Provide the (X, Y) coordinate of the cell's center where the given text is located.  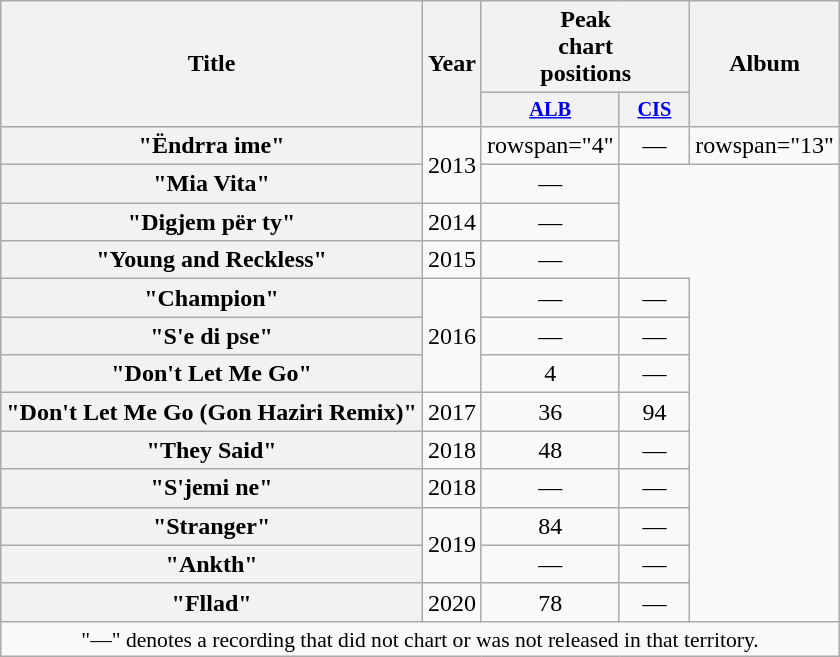
2017 (452, 412)
"S'jemi ne" (212, 488)
4 (550, 374)
Year (452, 64)
"Stranger" (212, 526)
"Mia Vita" (212, 184)
ALB (550, 110)
Album (765, 64)
"They Said" (212, 450)
36 (550, 412)
78 (550, 602)
Peakchartpositions (585, 47)
"Digjem për ty" (212, 222)
"Fllad" (212, 602)
"Don't Let Me Go" (212, 374)
"Ankth" (212, 564)
rowspan="4" (550, 145)
2016 (452, 336)
Title (212, 64)
84 (550, 526)
94 (654, 412)
"Ëndrra ime" (212, 145)
"Don't Let Me Go (Gon Haziri Remix)" (212, 412)
2013 (452, 164)
2014 (452, 222)
"Young and Reckless" (212, 260)
"S'e di pse" (212, 336)
2020 (452, 602)
rowspan="13" (765, 145)
48 (550, 450)
"—" denotes a recording that did not chart or was not released in that territory. (420, 639)
2019 (452, 545)
CIS (654, 110)
"Champion" (212, 298)
2015 (452, 260)
